Extract the [X, Y] coordinate from the center of the cell holding the provided text.  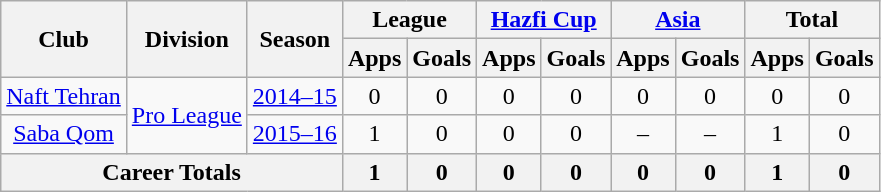
2015–16 [294, 134]
Club [64, 39]
Career Totals [172, 172]
Season [294, 39]
2014–15 [294, 96]
League [409, 20]
Saba Qom [64, 134]
Hazfi Cup [544, 20]
Total [812, 20]
Pro League [186, 115]
Naft Tehran [64, 96]
Division [186, 39]
Asia [678, 20]
